Identify which cell holds the provided text, then report its (X, Y) central coordinate. 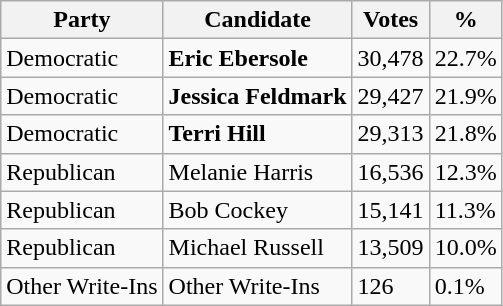
13,509 (390, 248)
Melanie Harris (258, 172)
126 (390, 286)
Terri Hill (258, 134)
Michael Russell (258, 248)
12.3% (466, 172)
Votes (390, 20)
Candidate (258, 20)
0.1% (466, 286)
29,427 (390, 96)
Bob Cockey (258, 210)
29,313 (390, 134)
21.8% (466, 134)
10.0% (466, 248)
16,536 (390, 172)
% (466, 20)
21.9% (466, 96)
22.7% (466, 58)
Jessica Feldmark (258, 96)
Eric Ebersole (258, 58)
Party (82, 20)
11.3% (466, 210)
15,141 (390, 210)
30,478 (390, 58)
